Scan for the cell matching the given text and deliver its (X, Y) coordinate at center. 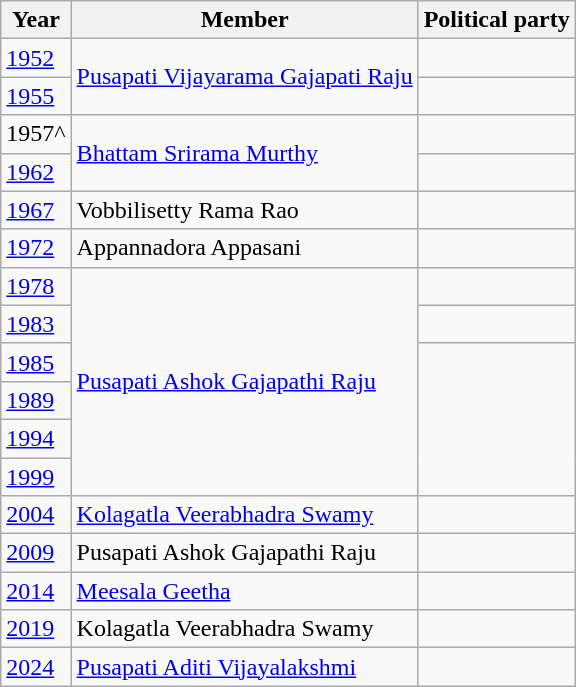
Vobbilisetty Rama Rao (244, 210)
1955 (36, 96)
1983 (36, 324)
1994 (36, 438)
1967 (36, 210)
1978 (36, 286)
1957^ (36, 134)
Political party (496, 20)
1999 (36, 477)
Year (36, 20)
Bhattam Srirama Murthy (244, 153)
Meesala Geetha (244, 591)
1985 (36, 362)
1989 (36, 400)
1952 (36, 58)
1962 (36, 172)
Pusapati Aditi Vijayalakshmi (244, 667)
1972 (36, 248)
2009 (36, 553)
2024 (36, 667)
Pusapati Vijayarama Gajapati Raju (244, 77)
Member (244, 20)
Appannadora Appasani (244, 248)
2019 (36, 629)
2004 (36, 515)
2014 (36, 591)
